Detect which cell encompasses the target text, then output its [X, Y] center coordinate. 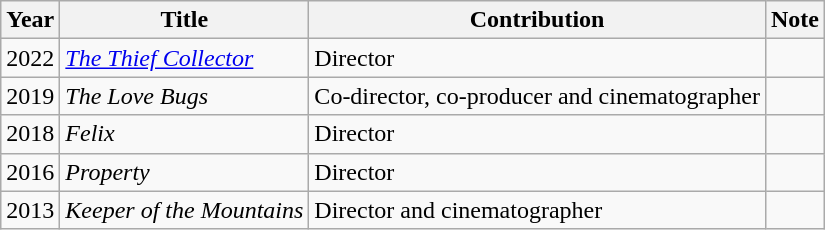
Title [184, 20]
Year [30, 20]
Director and cinematographer [538, 210]
Keeper of the Mountains [184, 210]
2013 [30, 210]
2022 [30, 58]
The Love Bugs [184, 96]
2018 [30, 134]
Property [184, 172]
2019 [30, 96]
2016 [30, 172]
Contribution [538, 20]
The Thief Collector [184, 58]
Felix [184, 134]
Co-director, co-producer and cinematographer [538, 96]
Note [794, 20]
